Pinpoint the cell where the given text exists, returning its (x, y) midpoint coordinate. 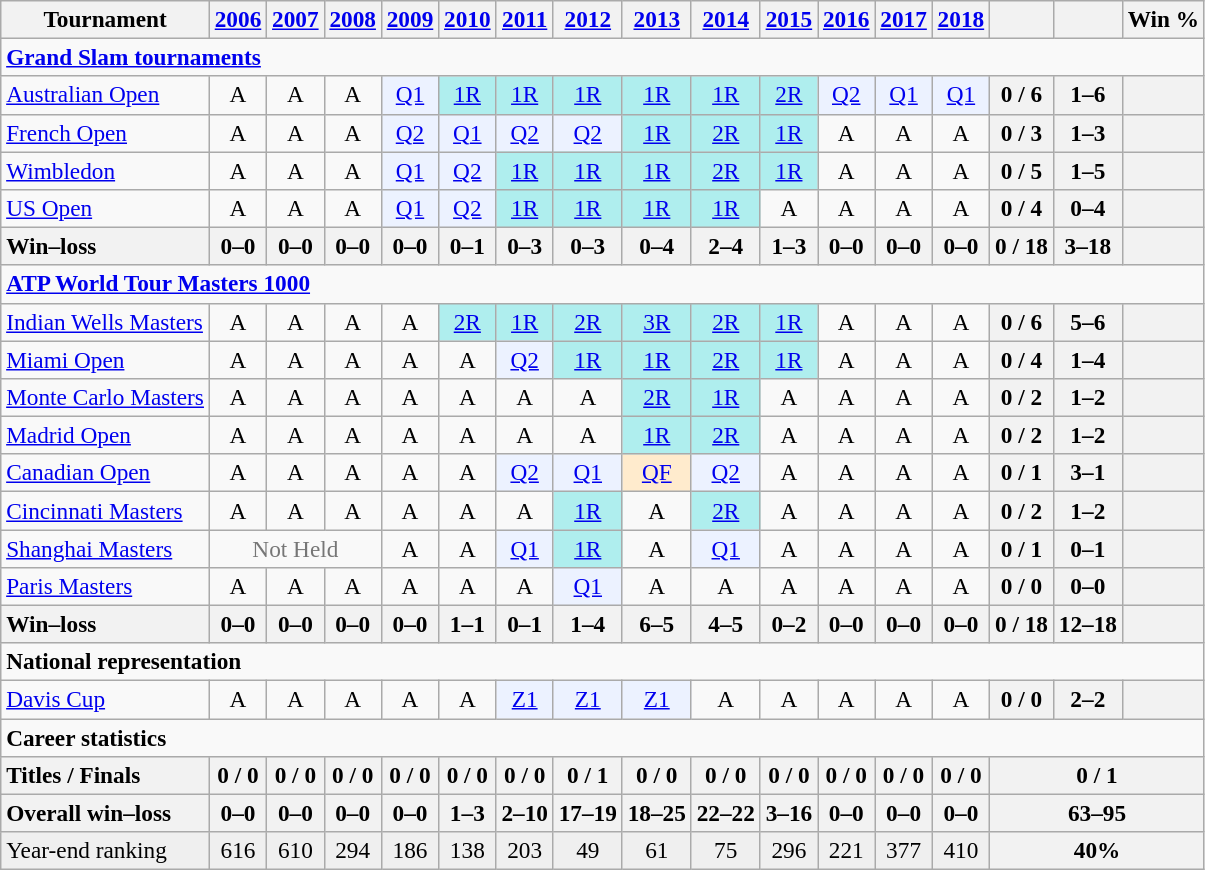
75 (726, 850)
Monte Carlo Masters (106, 397)
Win % (1163, 19)
National representation (603, 662)
French Open (106, 133)
Davis Cup (106, 699)
Grand Slam tournaments (603, 57)
18–25 (656, 813)
2–4 (726, 246)
3R (656, 322)
2018 (960, 19)
2013 (656, 19)
2011 (524, 19)
Miami Open (106, 359)
186 (410, 850)
610 (296, 850)
1–1 (468, 624)
203 (524, 850)
Titles / Finals (106, 775)
2–2 (1088, 699)
61 (656, 850)
Canadian Open (106, 473)
3–16 (788, 813)
2010 (468, 19)
17–19 (588, 813)
12–18 (1088, 624)
49 (588, 850)
Career statistics (603, 737)
2–10 (524, 813)
2017 (904, 19)
294 (352, 850)
US Open (106, 208)
ATP World Tour Masters 1000 (603, 284)
4–5 (726, 624)
Cincinnati Masters (106, 510)
0 / 3 (1022, 133)
Tournament (106, 19)
Shanghai Masters (106, 548)
0–2 (788, 624)
6–5 (656, 624)
Madrid Open (106, 435)
63–95 (1098, 813)
QF (656, 473)
3–1 (1088, 473)
Not Held (295, 548)
Australian Open (106, 95)
2009 (410, 19)
Indian Wells Masters (106, 322)
616 (238, 850)
2012 (588, 19)
410 (960, 850)
377 (904, 850)
1–6 (1088, 95)
2014 (726, 19)
2007 (296, 19)
296 (788, 850)
3–18 (1088, 246)
2016 (846, 19)
2006 (238, 19)
22–22 (726, 813)
Paris Masters (106, 586)
Overall win–loss (106, 813)
5–6 (1088, 322)
1–5 (1088, 170)
2008 (352, 19)
0 / 5 (1022, 170)
2015 (788, 19)
138 (468, 850)
221 (846, 850)
40% (1098, 850)
Year-end ranking (106, 850)
Wimbledon (106, 170)
